Search for the cell housing the specified text and yield its (X, Y) center coordinate. 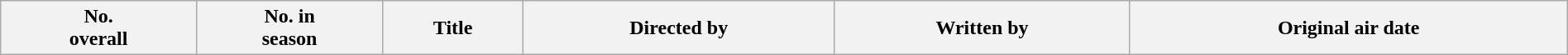
Directed by (678, 28)
Original air date (1348, 28)
Written by (982, 28)
No. inseason (289, 28)
Title (453, 28)
No.overall (99, 28)
